Search for the cell housing the specified text and yield its (x, y) center coordinate. 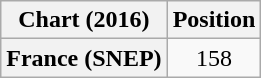
158 (214, 58)
Position (214, 20)
France (SNEP) (84, 58)
Chart (2016) (84, 20)
